Determine the (X, Y) coordinate at the center of the cell enclosing the given text.  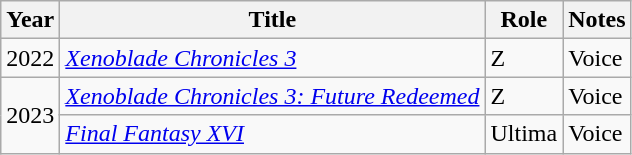
2023 (30, 115)
Xenoblade Chronicles 3: Future Redeemed (272, 96)
Year (30, 20)
Notes (597, 20)
Title (272, 20)
Final Fantasy XVI (272, 134)
Ultima (524, 134)
2022 (30, 58)
Xenoblade Chronicles 3 (272, 58)
Role (524, 20)
